Determine the (x, y) coordinate at the center of the cell enclosing the given text.  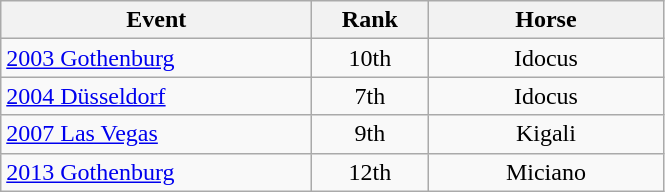
2013 Gothenburg (156, 172)
2003 Gothenburg (156, 58)
12th (370, 172)
10th (370, 58)
9th (370, 134)
Kigali (546, 134)
2004 Düsseldorf (156, 96)
2007 Las Vegas (156, 134)
Horse (546, 20)
Miciano (546, 172)
7th (370, 96)
Rank (370, 20)
Event (156, 20)
